Capture the cell that displays the provided text and extract its (X, Y) central coordinate. 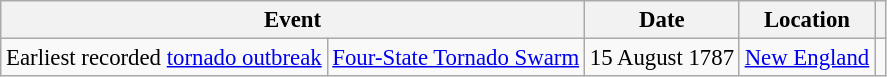
15 August 1787 (662, 58)
Date (662, 20)
Location (806, 20)
Earliest recorded tornado outbreak (164, 58)
Event (293, 20)
Four-State Tornado Swarm (456, 58)
New England (806, 58)
